Return the (x, y) coordinate for the center point of the cell that contains the specified text.  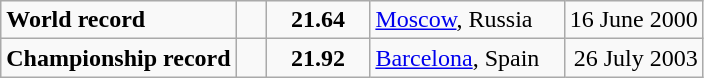
21.64 (318, 20)
21.92 (318, 58)
Moscow, Russia (467, 20)
Championship record (118, 58)
Barcelona, Spain (467, 58)
26 July 2003 (634, 58)
World record (118, 20)
16 June 2000 (634, 20)
